Output the (X, Y) coordinate of the center of the cell containing the given text.  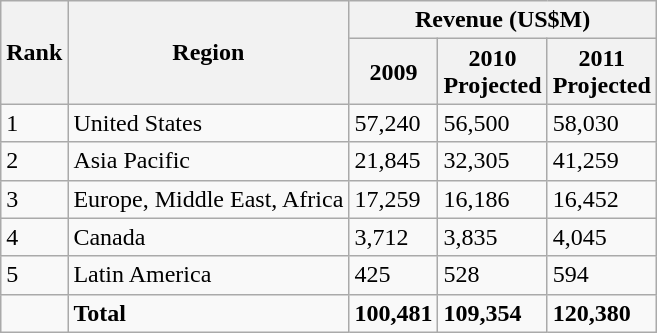
2 (34, 161)
2009 (394, 72)
425 (394, 275)
528 (492, 275)
17,259 (394, 199)
Asia Pacific (208, 161)
4 (34, 237)
2010Projected (492, 72)
109,354 (492, 313)
120,380 (602, 313)
16,452 (602, 199)
Latin America (208, 275)
16,186 (492, 199)
United States (208, 123)
41,259 (602, 161)
594 (602, 275)
5 (34, 275)
Total (208, 313)
Rank (34, 52)
2011Projected (602, 72)
3,712 (394, 237)
3 (34, 199)
1 (34, 123)
3,835 (492, 237)
56,500 (492, 123)
4,045 (602, 237)
Europe, Middle East, Africa (208, 199)
21,845 (394, 161)
100,481 (394, 313)
Canada (208, 237)
32,305 (492, 161)
57,240 (394, 123)
Revenue (US$M) (503, 20)
58,030 (602, 123)
Region (208, 52)
